Determine the [X, Y] coordinate at the center of the cell enclosing the given text.  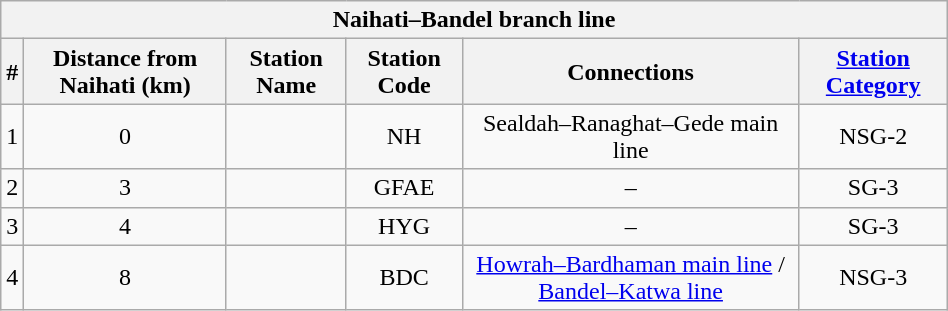
Howrah–Bardhaman main line / Bandel–Katwa line [630, 278]
Connections [630, 72]
8 [126, 278]
Station Name [286, 72]
1 [12, 136]
Distance from Naihati (km) [126, 72]
GFAE [404, 188]
Naihati–Bandel branch line [474, 20]
BDC [404, 278]
NH [404, 136]
# [12, 72]
Station Code [404, 72]
2 [12, 188]
HYG [404, 226]
Station Category [873, 72]
NSG-2 [873, 136]
Sealdah–Ranaghat–Gede main line [630, 136]
0 [126, 136]
NSG-3 [873, 278]
